Output the [X, Y] coordinate of the center of the cell containing the given text.  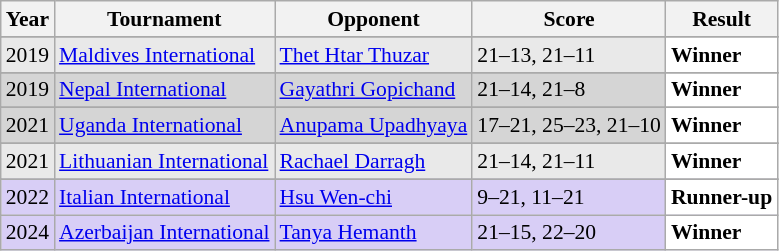
Tournament [164, 19]
21–14, 21–8 [569, 90]
Rachael Darragh [374, 162]
Thet Htar Thuzar [374, 55]
21–14, 21–11 [569, 162]
Maldives International [164, 55]
Result [722, 19]
Anupama Upadhyaya [374, 126]
21–13, 21–11 [569, 55]
Hsu Wen-chi [374, 197]
Tanya Hemanth [374, 233]
Italian International [164, 197]
Year [28, 19]
17–21, 25–23, 21–10 [569, 126]
Score [569, 19]
Uganda International [164, 126]
Opponent [374, 19]
Gayathri Gopichand [374, 90]
2022 [28, 197]
Runner-up [722, 197]
Lithuanian International [164, 162]
9–21, 11–21 [569, 197]
2024 [28, 233]
Azerbaijan International [164, 233]
Nepal International [164, 90]
21–15, 22–20 [569, 233]
